Locate the cell with the specified text and output its [x, y] center coordinate. 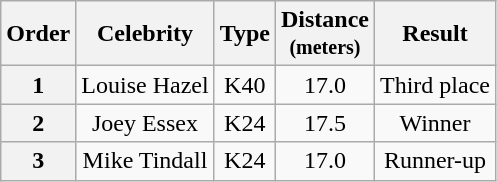
Distance(meters) [324, 34]
Type [244, 34]
K40 [244, 85]
Joey Essex [145, 123]
Order [38, 34]
1 [38, 85]
Celebrity [145, 34]
Louise Hazel [145, 85]
Runner-up [434, 161]
Result [434, 34]
17.5 [324, 123]
Winner [434, 123]
Third place [434, 85]
3 [38, 161]
2 [38, 123]
Mike Tindall [145, 161]
